Provide the [X, Y] coordinate of the cell's center where the given text is located.  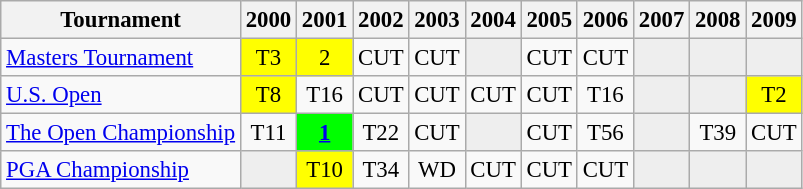
2002 [381, 20]
2 [325, 58]
T3 [268, 58]
T10 [325, 170]
2009 [774, 20]
2006 [605, 20]
T22 [381, 133]
Tournament [121, 20]
2001 [325, 20]
T8 [268, 95]
The Open Championship [121, 133]
U.S. Open [121, 95]
WD [437, 170]
T56 [605, 133]
T11 [268, 133]
PGA Championship [121, 170]
T39 [718, 133]
2000 [268, 20]
2007 [661, 20]
2008 [718, 20]
2003 [437, 20]
T34 [381, 170]
T2 [774, 95]
2004 [493, 20]
2005 [549, 20]
Masters Tournament [121, 58]
1 [325, 133]
